From the cell containing the given text, extract its center point as (X, Y) coordinate. 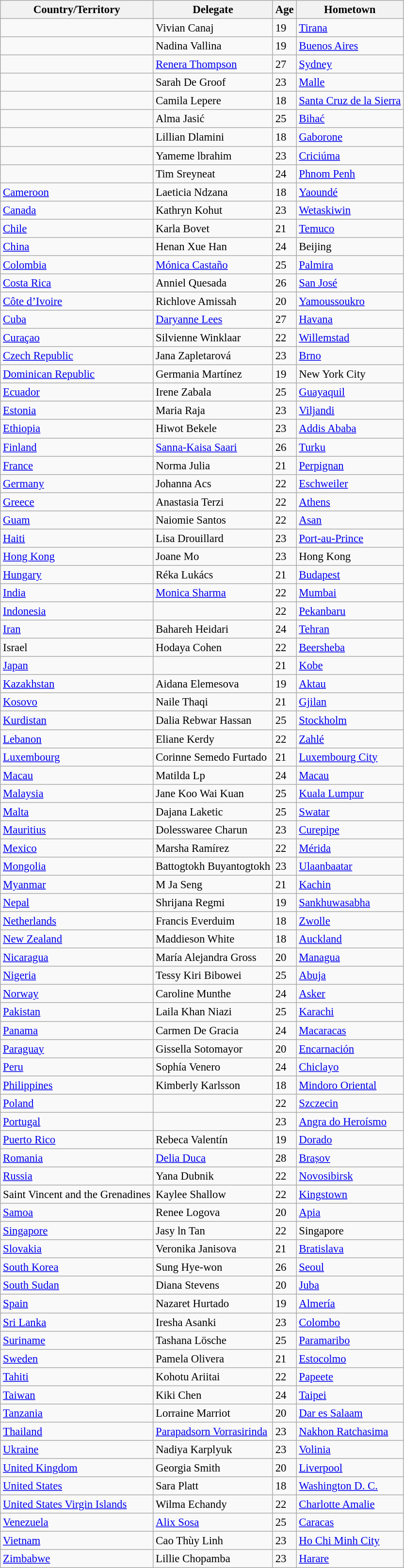
Viljandi (350, 411)
Paramaribo (350, 1340)
Lillian Dlamini (213, 137)
Renee Logova (213, 1213)
Ukraine (77, 1450)
Mexico (77, 848)
Sankhuwasabha (350, 903)
Harare (350, 1559)
Caroline Munthe (213, 994)
Kachin (350, 884)
Mumbai (350, 593)
France (77, 465)
Joane Mo (213, 557)
Germany (77, 483)
Marsha Ramírez (213, 848)
Swatar (350, 812)
Nicaragua (77, 958)
M Ja Seng (213, 884)
Portugal (77, 1121)
Lillie Chopamba (213, 1559)
Kurdistan (77, 720)
Athens (350, 502)
Guayaquil (350, 392)
Stockholm (350, 720)
María Alejandra Gross (213, 958)
Johanna Acs (213, 483)
South Korea (77, 1267)
Sara Platt (213, 1486)
Tahiti (77, 1376)
Curepipe (350, 830)
Anastasia Terzi (213, 502)
Romania (77, 1158)
Gaborone (350, 137)
Country/Territory (77, 10)
Peru (77, 1067)
Port-au-Prince (350, 538)
Nadiya Karplyuk (213, 1450)
Yamoussoukro (350, 301)
Poland (77, 1104)
Eliane Kerdy (213, 739)
Palmira (350, 265)
Auckland (350, 939)
Sung Hye-won (213, 1267)
Seoul (350, 1267)
Tirana (350, 28)
Estocolmo (350, 1359)
Zahlé (350, 739)
Myanmar (77, 884)
Bahareh Heidari (213, 629)
Apia (350, 1213)
Age (284, 10)
Nepal (77, 903)
Georgia Smith (213, 1468)
Netherlands (77, 921)
Mindoro Oriental (350, 1085)
Malle (350, 82)
Ho Chi Minh City (350, 1541)
Colombo (350, 1322)
New Zealand (77, 939)
Phnom Penh (350, 174)
Mónica Castaño (213, 265)
Santa Cruz de la Sierra (350, 101)
Yaoundé (350, 192)
Germania Martínez (213, 374)
Dalia Rebwar Hassan (213, 720)
Tim Sreyneat (213, 174)
Mérida (350, 848)
United Kingdom (77, 1468)
Rebeca Valentín (213, 1140)
Taiwan (77, 1395)
New York City (350, 374)
Slovakia (77, 1249)
Brno (350, 356)
Managua (350, 958)
Gissella Sotomayor (213, 1049)
Kathryn Kohut (213, 210)
Carmen De Gracia (213, 1030)
Havana (350, 320)
Budapest (350, 575)
Caracas (350, 1522)
Norma Julia (213, 465)
Kingstown (350, 1195)
Perpignan (350, 465)
Malaysia (77, 793)
Renera Thompson (213, 64)
Beijing (350, 247)
Nadina Vallina (213, 46)
Pamela Olivera (213, 1359)
Philippines (77, 1085)
Willemstad (350, 338)
Delia Duca (213, 1158)
Alma Jasić (213, 119)
Chile (77, 228)
Sophía Venero (213, 1067)
Addis Ababa (350, 429)
Sweden (77, 1359)
Jana Zapletarová (213, 356)
Asker (350, 994)
Greece (77, 502)
Francis Everduim (213, 921)
Colombia (77, 265)
Luxembourg City (350, 757)
Temuco (350, 228)
Wilma Echandy (213, 1504)
Iran (77, 629)
Corinne Semedo Furtado (213, 757)
Dar es Salaam (350, 1413)
Ulaanbaatar (350, 866)
South Sudan (77, 1285)
Kobe (350, 666)
Richlove Amissah (213, 301)
Panama (77, 1030)
Eschweiler (350, 483)
Almería (350, 1304)
Finland (77, 447)
Tessy Kiri Bibowei (213, 976)
Papeete (350, 1376)
Lorraine Marriot (213, 1413)
Taipei (350, 1395)
Pakistan (77, 1012)
Hiwot Bekele (213, 429)
Curaçao (77, 338)
Delegate (213, 10)
Vietnam (77, 1541)
Mauritius (77, 830)
India (77, 593)
Zimbabwe (77, 1559)
Turku (350, 447)
Zwolle (350, 921)
Dajana Laketic (213, 812)
Kazakhstan (77, 684)
Maria Raja (213, 411)
Russia (77, 1176)
Kiki Chen (213, 1395)
Aidana Elemesova (213, 684)
Hungary (77, 575)
Jane Koo Wai Kuan (213, 793)
Buenos Aires (350, 46)
Laeticia Ndzana (213, 192)
Lisa Drouillard (213, 538)
Alix Sosa (213, 1522)
Karla Bovet (213, 228)
Ecuador (77, 392)
Czech Republic (77, 356)
Veronika Janisova (213, 1249)
Estonia (77, 411)
Angra do Heroísmo (350, 1121)
Charlotte Amalie (350, 1504)
Costa Rica (77, 283)
Irene Zabala (213, 392)
Aktau (350, 684)
Ethiopia (77, 429)
Kuala Lumpur (350, 793)
Kimberly Karlsson (213, 1085)
Sarah De Groof (213, 82)
Cuba (77, 320)
China (77, 247)
Maddieson White (213, 939)
Dorado (350, 1140)
Tanzania (77, 1413)
Luxembourg (77, 757)
Paraguay (77, 1049)
Karachi (350, 1012)
Szczecin (350, 1104)
Tashana Lösche (213, 1340)
Encarnación (350, 1049)
Nigeria (77, 976)
United States (77, 1486)
Abuja (350, 976)
Jasy ln Tan (213, 1231)
Henan Xue Han (213, 247)
Juba (350, 1285)
Cao Thùy Linh (213, 1541)
Laila Khan Niazi (213, 1012)
Sri Lanka (77, 1322)
Hodaya Cohen (213, 648)
Cameroon (77, 192)
Hometown (350, 10)
Nakhon Ratchasima (350, 1431)
Kosovo (77, 703)
Kaylee Shallow (213, 1195)
Indonesia (77, 611)
Beersheba (350, 648)
Matilda Lp (213, 775)
Saint Vincent and the Grenadines (77, 1195)
Gjilan (350, 703)
Norway (77, 994)
Battogtokh Buyantogtokh (213, 866)
Israel (77, 648)
Côte d’Ivoire (77, 301)
Naiomie Santos (213, 520)
Liverpool (350, 1468)
Iresha Asanki (213, 1322)
Malta (77, 812)
Suriname (77, 1340)
Venezuela (77, 1522)
Sydney (350, 64)
Yana Dubnik (213, 1176)
Spain (77, 1304)
Dolesswaree Charun (213, 830)
Japan (77, 666)
Daryanne Lees (213, 320)
Tehran (350, 629)
Volinia (350, 1450)
Nazaret Hurtado (213, 1304)
Pekanbaru (350, 611)
Kohotu Ariitai (213, 1376)
Vivian Canaj (213, 28)
Naile Thaqi (213, 703)
Novosibirsk (350, 1176)
San José (350, 283)
Camila Lepere (213, 101)
Criciúma (350, 156)
Yameme lbrahim (213, 156)
United States Virgin Islands (77, 1504)
Haiti (77, 538)
Silvienne Winklaar (213, 338)
Anniel Quesada (213, 283)
Diana Stevens (213, 1285)
Shrijana Regmi (213, 903)
Réka Lukács (213, 575)
Puerto Rico (77, 1140)
Macaracas (350, 1030)
Lebanon (77, 739)
Chiclayo (350, 1067)
Brașov (350, 1158)
28 (284, 1158)
Samoa (77, 1213)
Monica Sharma (213, 593)
Parapadsorn Vorrasirinda (213, 1431)
Bratislava (350, 1249)
Washington D. C. (350, 1486)
Bihać (350, 119)
Canada (77, 210)
Asan (350, 520)
Mongolia (77, 866)
Thailand (77, 1431)
Guam (77, 520)
Dominican Republic (77, 374)
Wetaskiwin (350, 210)
Sanna-Kaisa Saari (213, 447)
